From the cell containing the given text, extract its center point as (X, Y) coordinate. 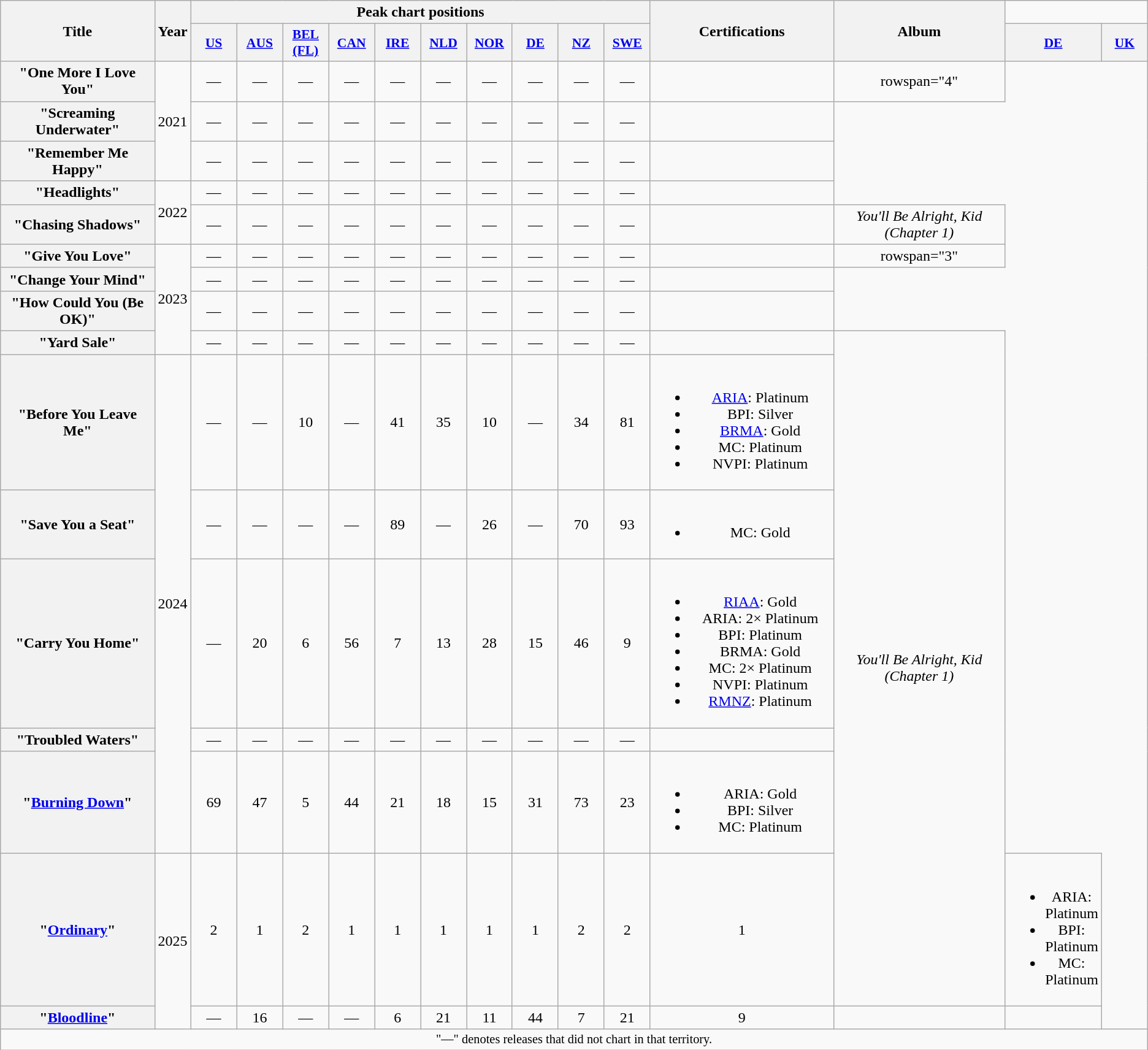
"Headlights" (77, 193)
70 (581, 525)
47 (260, 802)
"Give You Love" (77, 256)
"Bloodline" (77, 1017)
41 (397, 422)
Peak chart positions (421, 12)
"Save You a Seat" (77, 525)
"—" denotes releases that did not chart in that territory. (574, 1040)
"One More I Love You" (77, 81)
US (213, 43)
35 (444, 422)
"Chasing Shadows" (77, 224)
46 (581, 644)
56 (352, 644)
NZ (581, 43)
16 (260, 1017)
31 (535, 802)
ARIA: GoldBPI: SilverMC: Platinum (742, 802)
28 (489, 644)
IRE (397, 43)
Certifications (742, 31)
Title (77, 31)
"Yard Sale" (77, 342)
18 (444, 802)
26 (489, 525)
BEL(FL) (305, 43)
20 (260, 644)
2021 (173, 121)
NLD (444, 43)
"Change Your Mind" (77, 279)
89 (397, 525)
"Before You Leave Me" (77, 422)
"Troubled Waters" (77, 740)
AUS (260, 43)
"Ordinary" (77, 930)
34 (581, 422)
Year (173, 31)
SWE (627, 43)
23 (627, 802)
Album (919, 31)
rowspan="3" (919, 256)
"Carry You Home" (77, 644)
5 (305, 802)
11 (489, 1017)
69 (213, 802)
"Burning Down" (77, 802)
MC: Gold (742, 525)
2025 (173, 941)
"Remember Me Happy" (77, 161)
CAN (352, 43)
81 (627, 422)
2023 (173, 299)
2022 (173, 212)
"Screaming Underwater" (77, 121)
13 (444, 644)
RIAA: GoldARIA: 2× PlatinumBPI: PlatinumBRMA: GoldMC: 2× PlatinumNVPI: PlatinumRMNZ: Platinum (742, 644)
73 (581, 802)
rowspan="4" (919, 81)
ARIA: PlatinumBPI: PlatinumMC: Platinum (1054, 930)
93 (627, 525)
ARIA: PlatinumBPI: SilverBRMA: GoldMC: PlatinumNVPI: Platinum (742, 422)
"How Could You (Be OK)" (77, 310)
NOR (489, 43)
UK (1125, 43)
2024 (173, 604)
